Locate the cell with the specified text and output its (x, y) center coordinate. 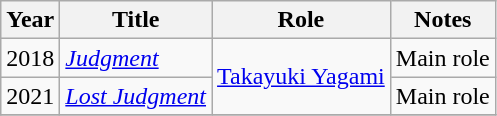
Takayuki Yagami (302, 77)
Role (302, 20)
Year (30, 20)
Notes (442, 20)
Lost Judgment (136, 96)
2021 (30, 96)
Judgment (136, 58)
2018 (30, 58)
Title (136, 20)
